Find where the given text appears and provide that cell's center as [x, y] coordinate. 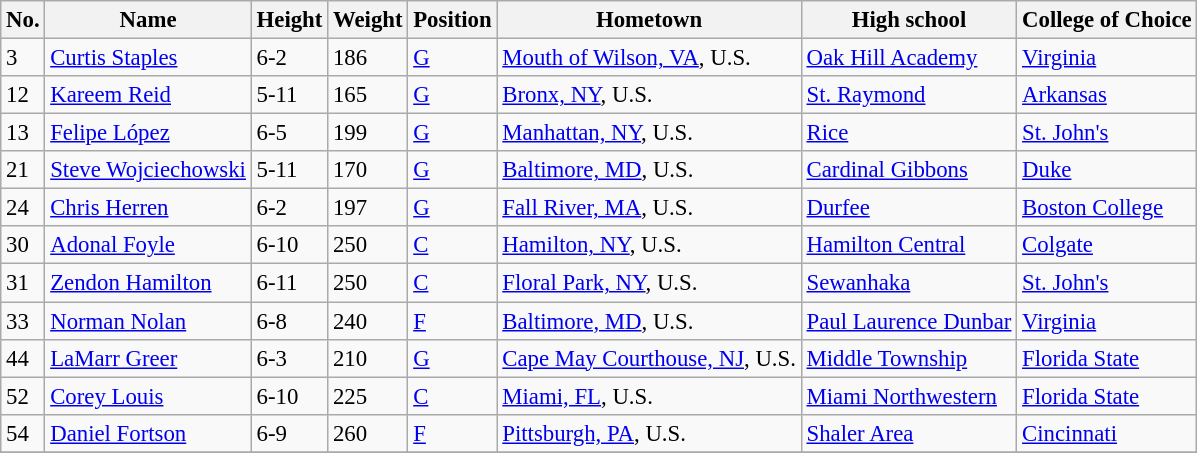
Floral Park, NY, U.S. [649, 283]
13 [23, 133]
197 [368, 208]
21 [23, 170]
Pittsburgh, PA, U.S. [649, 433]
Arkansas [1107, 95]
33 [23, 321]
Shaler Area [909, 433]
6-9 [289, 433]
240 [368, 321]
Durfee [909, 208]
Cincinnati [1107, 433]
44 [23, 358]
6-3 [289, 358]
Bronx, NY, U.S. [649, 95]
Manhattan, NY, U.S. [649, 133]
Corey Louis [148, 396]
Felipe López [148, 133]
Fall River, MA, U.S. [649, 208]
210 [368, 358]
Adonal Foyle [148, 245]
Hometown [649, 20]
No. [23, 20]
3 [23, 58]
Sewanhaka [909, 283]
170 [368, 170]
College of Choice [1107, 20]
Duke [1107, 170]
186 [368, 58]
54 [23, 433]
52 [23, 396]
Name [148, 20]
Boston College [1107, 208]
6-5 [289, 133]
30 [23, 245]
24 [23, 208]
Hamilton Central [909, 245]
Oak Hill Academy [909, 58]
Hamilton, NY, U.S. [649, 245]
Middle Township [909, 358]
Position [452, 20]
225 [368, 396]
Norman Nolan [148, 321]
31 [23, 283]
Curtis Staples [148, 58]
199 [368, 133]
Cape May Courthouse, NJ, U.S. [649, 358]
Miami, FL, U.S. [649, 396]
High school [909, 20]
Mouth of Wilson, VA, U.S. [649, 58]
Height [289, 20]
Paul Laurence Dunbar [909, 321]
165 [368, 95]
Colgate [1107, 245]
St. Raymond [909, 95]
Chris Herren [148, 208]
6-8 [289, 321]
Miami Northwestern [909, 396]
6-11 [289, 283]
Zendon Hamilton [148, 283]
Rice [909, 133]
12 [23, 95]
Weight [368, 20]
260 [368, 433]
Cardinal Gibbons [909, 170]
Kareem Reid [148, 95]
Steve Wojciechowski [148, 170]
LaMarr Greer [148, 358]
Daniel Fortson [148, 433]
